Scan for the cell matching the given text and deliver its [x, y] coordinate at center. 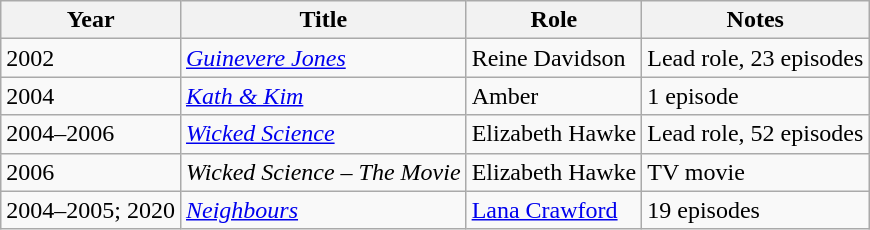
2002 [91, 58]
Kath & Kim [323, 96]
Title [323, 20]
19 episodes [756, 210]
2004–2005; 2020 [91, 210]
Year [91, 20]
1 episode [756, 96]
Lead role, 23 episodes [756, 58]
Wicked Science [323, 134]
Role [554, 20]
Neighbours [323, 210]
Wicked Science – The Movie [323, 172]
Lana Crawford [554, 210]
TV movie [756, 172]
2004 [91, 96]
2006 [91, 172]
Guinevere Jones [323, 58]
Notes [756, 20]
Reine Davidson [554, 58]
2004–2006 [91, 134]
Lead role, 52 episodes [756, 134]
Amber [554, 96]
